Pinpoint the cell where the given text exists, returning its (x, y) midpoint coordinate. 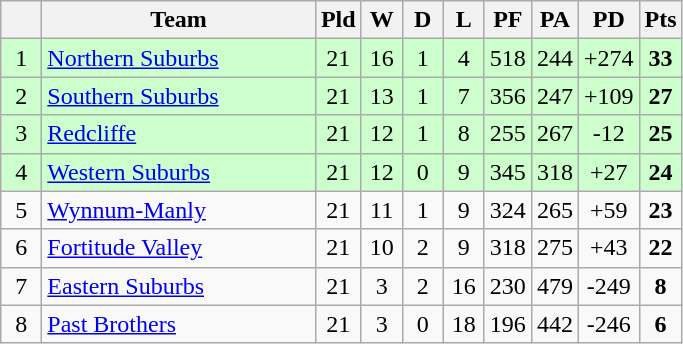
+274 (608, 58)
255 (508, 134)
PD (608, 20)
-12 (608, 134)
22 (660, 248)
324 (508, 210)
-249 (608, 286)
345 (508, 172)
25 (660, 134)
Western Suburbs (179, 172)
PF (508, 20)
518 (508, 58)
27 (660, 96)
247 (554, 96)
-246 (608, 324)
244 (554, 58)
Eastern Suburbs (179, 286)
230 (508, 286)
18 (464, 324)
W (382, 20)
10 (382, 248)
Past Brothers (179, 324)
356 (508, 96)
23 (660, 210)
13 (382, 96)
479 (554, 286)
+27 (608, 172)
267 (554, 134)
Fortitude Valley (179, 248)
275 (554, 248)
+109 (608, 96)
+59 (608, 210)
Pld (338, 20)
11 (382, 210)
D (422, 20)
Pts (660, 20)
265 (554, 210)
Northern Suburbs (179, 58)
PA (554, 20)
Team (179, 20)
Southern Suburbs (179, 96)
196 (508, 324)
Wynnum-Manly (179, 210)
5 (22, 210)
Redcliffe (179, 134)
24 (660, 172)
L (464, 20)
442 (554, 324)
+43 (608, 248)
33 (660, 58)
